Extract the [x, y] coordinate from the center of the cell holding the provided text.  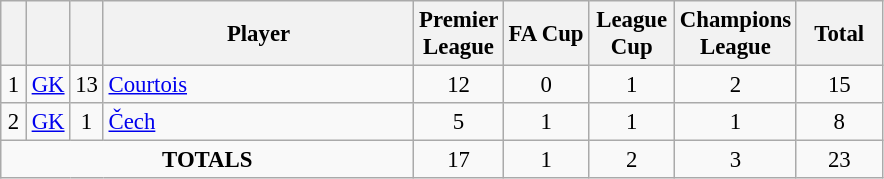
23 [839, 160]
8 [839, 122]
0 [546, 85]
Čech [258, 122]
FA Cup [546, 34]
3 [735, 160]
13 [86, 85]
Courtois [258, 85]
12 [458, 85]
Total [839, 34]
15 [839, 85]
League Cup [632, 34]
Premier League [458, 34]
TOTALS [208, 160]
5 [458, 122]
Champions League [735, 34]
Player [258, 34]
17 [458, 160]
